Return the [X, Y] coordinate for the center point of the cell that contains the specified text.  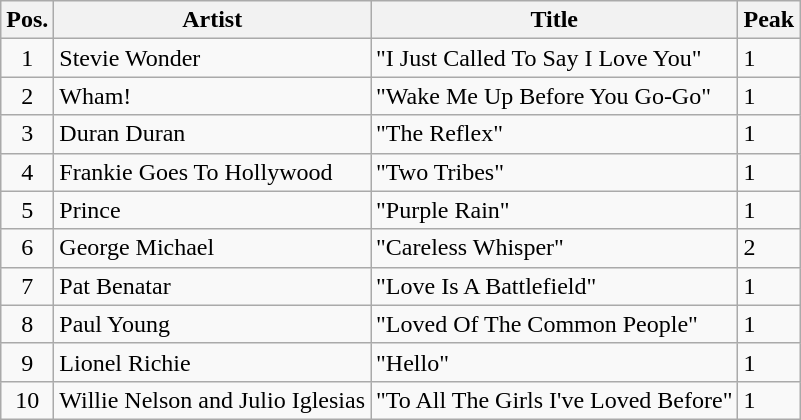
"Careless Whisper" [554, 248]
Stevie Wonder [212, 58]
Lionel Richie [212, 362]
10 [28, 400]
Duran Duran [212, 134]
6 [28, 248]
"Wake Me Up Before You Go-Go" [554, 96]
"To All The Girls I've Loved Before" [554, 400]
Pos. [28, 20]
Pat Benatar [212, 286]
3 [28, 134]
"Two Tribes" [554, 172]
George Michael [212, 248]
Title [554, 20]
"Hello" [554, 362]
"I Just Called To Say I Love You" [554, 58]
5 [28, 210]
Willie Nelson and Julio Iglesias [212, 400]
"Loved Of The Common People" [554, 324]
Paul Young [212, 324]
"Purple Rain" [554, 210]
"Love Is A Battlefield" [554, 286]
Artist [212, 20]
7 [28, 286]
Peak [769, 20]
4 [28, 172]
Frankie Goes To Hollywood [212, 172]
8 [28, 324]
"The Reflex" [554, 134]
9 [28, 362]
Wham! [212, 96]
Prince [212, 210]
